For the text-containing cell, return its midpoint in (X, Y) coordinate format. 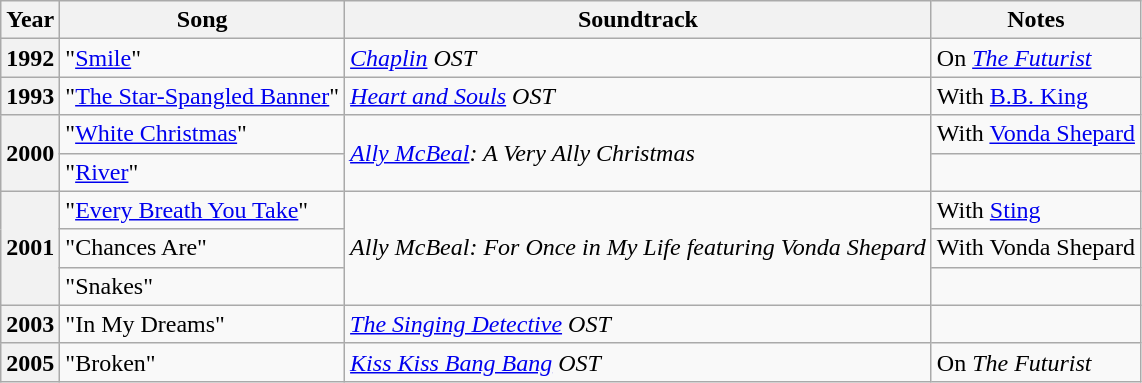
With B.B. King (1036, 96)
2000 (30, 153)
"Chances Are" (202, 248)
Kiss Kiss Bang Bang OST (638, 362)
"Snakes" (202, 286)
1993 (30, 96)
With Sting (1036, 210)
"River" (202, 172)
Heart and Souls OST (638, 96)
"The Star-Spangled Banner" (202, 96)
Notes (1036, 20)
Soundtrack (638, 20)
"Smile" (202, 58)
"White Christmas" (202, 134)
Ally McBeal: For Once in My Life featuring Vonda Shepard (638, 248)
Ally McBeal: A Very Ally Christmas (638, 153)
Song (202, 20)
1992 (30, 58)
"Every Breath You Take" (202, 210)
Chaplin OST (638, 58)
The Singing Detective OST (638, 324)
2003 (30, 324)
"In My Dreams" (202, 324)
"Broken" (202, 362)
Year (30, 20)
2001 (30, 248)
2005 (30, 362)
